Capture the cell that displays the provided text and extract its [x, y] central coordinate. 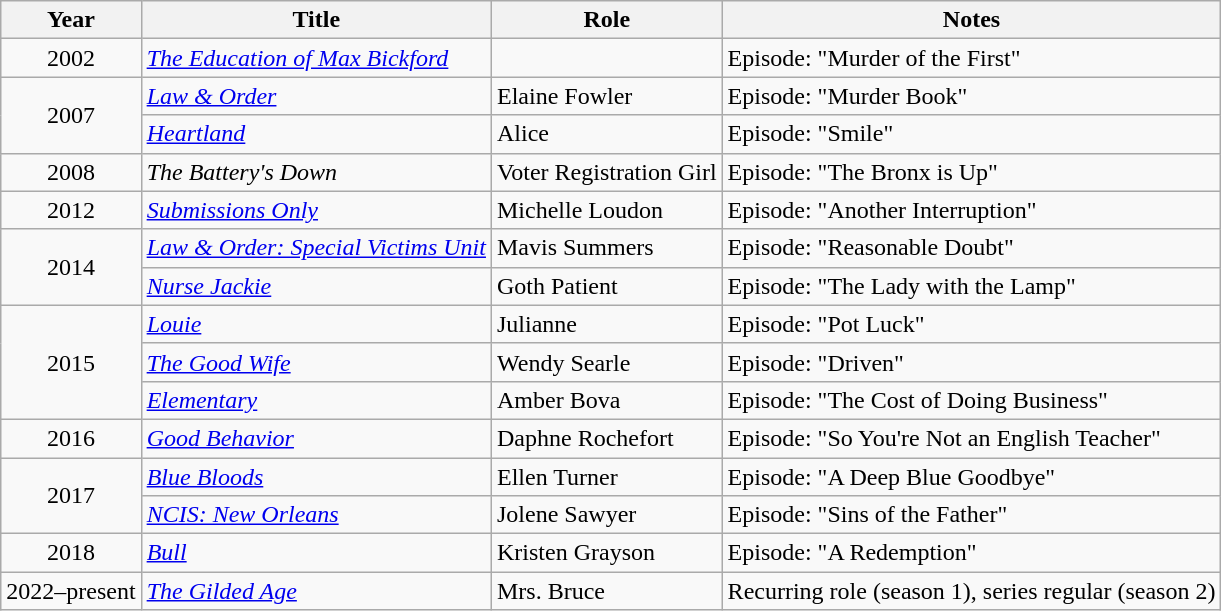
Amber Bova [606, 400]
2014 [71, 267]
Episode: "Another Interruption" [972, 210]
Year [71, 20]
Ellen Turner [606, 477]
Submissions Only [316, 210]
Episode: "So You're Not an English Teacher" [972, 438]
2008 [71, 172]
Goth Patient [606, 286]
Mrs. Bruce [606, 591]
The Battery's Down [316, 172]
NCIS: New Orleans [316, 515]
Episode: "Smile" [972, 134]
Heartland [316, 134]
Louie [316, 324]
Episode: "A Deep Blue Goodbye" [972, 477]
Law & Order [316, 96]
Law & Order: Special Victims Unit [316, 248]
Episode: "Murder of the First" [972, 58]
Episode: "Driven" [972, 362]
Jolene Sawyer [606, 515]
Episode: "Sins of the Father" [972, 515]
2018 [71, 553]
Episode: "The Bronx is Up" [972, 172]
Julianne [606, 324]
Voter Registration Girl [606, 172]
Daphne Rochefort [606, 438]
The Education of Max Bickford [316, 58]
Recurring role (season 1), series regular (season 2) [972, 591]
Blue Bloods [316, 477]
2002 [71, 58]
Good Behavior [316, 438]
Episode: "Reasonable Doubt" [972, 248]
Episode: "A Redemption" [972, 553]
Nurse Jackie [316, 286]
Role [606, 20]
Mavis Summers [606, 248]
Michelle Loudon [606, 210]
2007 [71, 115]
Episode: "Murder Book" [972, 96]
Episode: "The Lady with the Lamp" [972, 286]
Episode: "Pot Luck" [972, 324]
2022–present [71, 591]
2016 [71, 438]
2012 [71, 210]
Alice [606, 134]
Bull [316, 553]
Kristen Grayson [606, 553]
2017 [71, 496]
Wendy Searle [606, 362]
2015 [71, 362]
Elaine Fowler [606, 96]
Episode: "The Cost of Doing Business" [972, 400]
Title [316, 20]
The Good Wife [316, 362]
Elementary [316, 400]
The Gilded Age [316, 591]
Notes [972, 20]
